Capture the cell that displays the provided text and extract its [x, y] central coordinate. 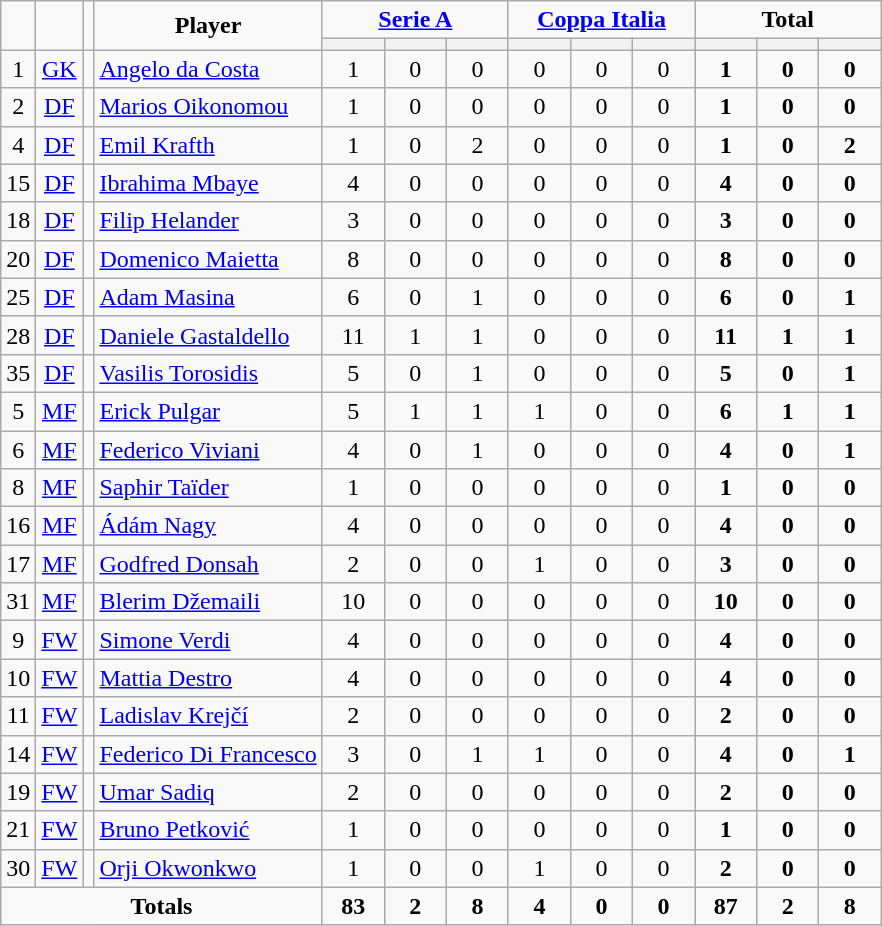
15 [18, 183]
GK [60, 69]
Umar Sadiq [208, 792]
21 [18, 830]
14 [18, 754]
30 [18, 868]
25 [18, 297]
Marios Oikonomou [208, 107]
9 [18, 640]
Vasilis Torosidis [208, 373]
18 [18, 221]
20 [18, 259]
Orji Okwonkwo [208, 868]
Domenico Maietta [208, 259]
87 [726, 906]
Federico Viviani [208, 449]
Federico Di Francesco [208, 754]
Ibrahima Mbaye [208, 183]
Emil Krafth [208, 145]
Godfred Donsah [208, 564]
Blerim Džemaili [208, 602]
Saphir Taïder [208, 488]
Coppa Italia [601, 20]
Mattia Destro [208, 678]
Adam Masina [208, 297]
Filip Helander [208, 221]
17 [18, 564]
Totals [162, 906]
Erick Pulgar [208, 411]
35 [18, 373]
Ádám Nagy [208, 526]
19 [18, 792]
16 [18, 526]
83 [353, 906]
Daniele Gastaldello [208, 335]
31 [18, 602]
Simone Verdi [208, 640]
Ladislav Krejčí [208, 716]
Player [208, 26]
Serie A [415, 20]
Total [788, 20]
Bruno Petković [208, 830]
28 [18, 335]
Angelo da Costa [208, 69]
